Locate the cell with the specified text and output its (x, y) center coordinate. 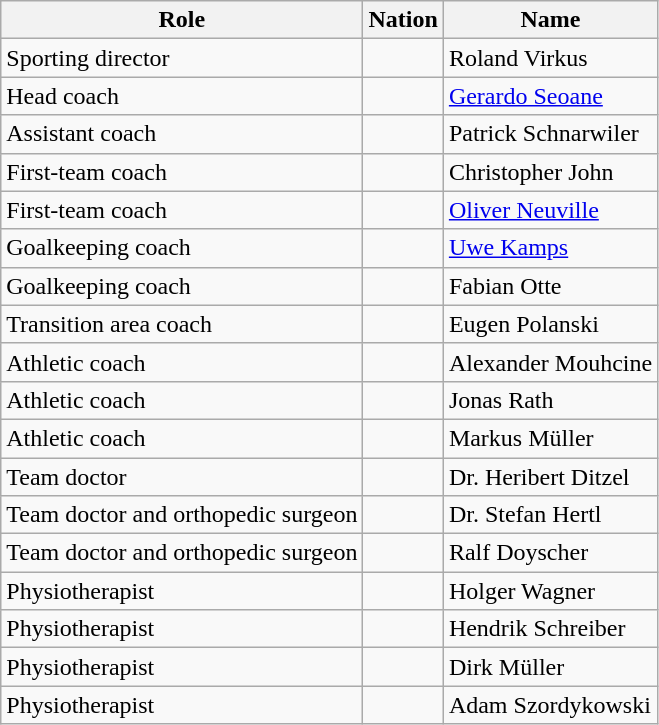
Dr. Stefan Hertl (550, 515)
Patrick Schnarwiler (550, 134)
Oliver Neuville (550, 210)
Head coach (182, 96)
Dr. Heribert Ditzel (550, 477)
Hendrik Schreiber (550, 629)
Fabian Otte (550, 286)
Adam Szordykowski (550, 705)
Gerardo Seoane (550, 96)
Eugen Polanski (550, 324)
Holger Wagner (550, 591)
Uwe Kamps (550, 248)
Team doctor (182, 477)
Roland Virkus (550, 58)
Role (182, 20)
Transition area coach (182, 324)
Ralf Doyscher (550, 553)
Sporting director (182, 58)
Nation (403, 20)
Dirk Müller (550, 667)
Assistant coach (182, 134)
Name (550, 20)
Jonas Rath (550, 400)
Christopher John (550, 172)
Markus Müller (550, 438)
Alexander Mouhcine (550, 362)
